Find where the given text appears and provide that cell's center as (x, y) coordinate. 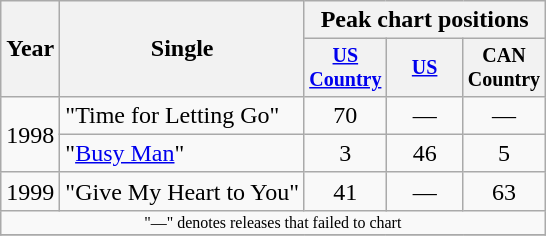
41 (345, 191)
Peak chart positions (424, 20)
63 (504, 191)
3 (345, 153)
"Time for Letting Go" (182, 115)
US Country (345, 68)
"—" denotes releases that failed to chart (273, 222)
US (424, 68)
1999 (30, 191)
70 (345, 115)
46 (424, 153)
"Busy Man" (182, 153)
1998 (30, 134)
CAN Country (504, 68)
Single (182, 49)
5 (504, 153)
Year (30, 49)
"Give My Heart to You" (182, 191)
